Identify which cell holds the provided text, then report its [x, y] central coordinate. 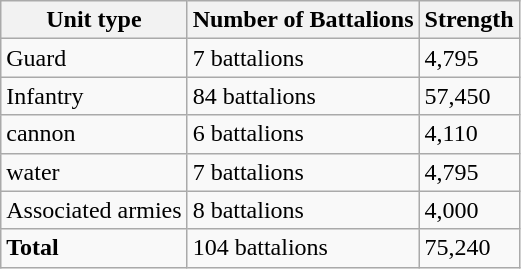
water [94, 172]
Associated armies [94, 210]
75,240 [469, 248]
Infantry [94, 96]
8 battalions [303, 210]
6 battalions [303, 134]
4,000 [469, 210]
104 battalions [303, 248]
cannon [94, 134]
Total [94, 248]
84 battalions [303, 96]
57,450 [469, 96]
Unit type [94, 20]
4,110 [469, 134]
Strength [469, 20]
Number of Battalions [303, 20]
Guard [94, 58]
